Search for the cell housing the specified text and yield its (x, y) center coordinate. 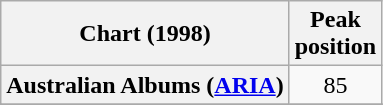
85 (335, 85)
Australian Albums (ARIA) (145, 85)
Peakposition (335, 34)
Chart (1998) (145, 34)
